For the text-containing cell, return its midpoint in [x, y] coordinate format. 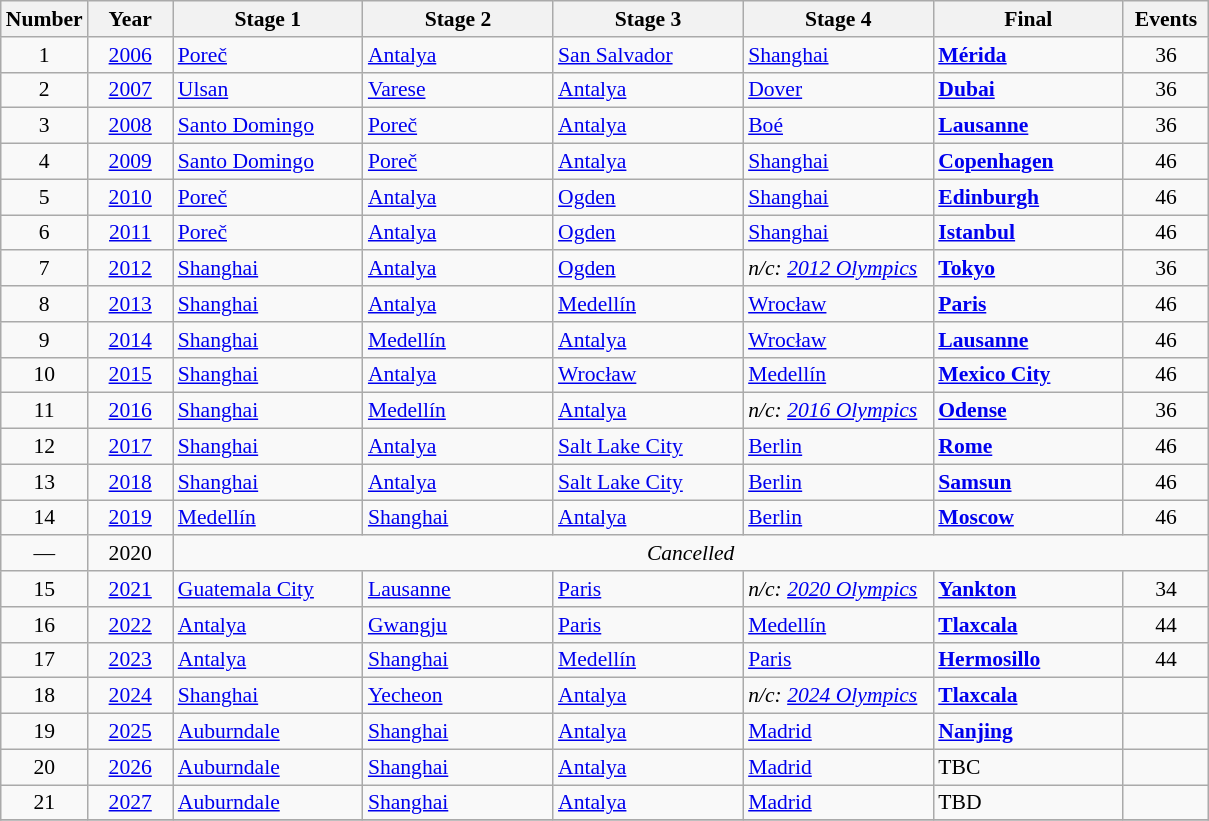
2016 [130, 411]
2024 [130, 696]
TBC [1028, 767]
17 [44, 660]
2011 [130, 233]
Guatemala City [268, 589]
n/c: 2020 Olympics [838, 589]
Dover [838, 90]
Boé [838, 126]
— [44, 554]
2007 [130, 90]
Tokyo [1028, 269]
20 [44, 767]
15 [44, 589]
2018 [130, 482]
Rome [1028, 447]
San Salvador [648, 55]
Samsun [1028, 482]
6 [44, 233]
Copenhagen [1028, 162]
3 [44, 126]
Stage 1 [268, 19]
Mexico City [1028, 375]
Edinburgh [1028, 197]
4 [44, 162]
2027 [130, 803]
Odense [1028, 411]
Hermosillo [1028, 660]
2009 [130, 162]
Cancelled [691, 554]
2 [44, 90]
10 [44, 375]
Stage 3 [648, 19]
12 [44, 447]
2026 [130, 767]
19 [44, 732]
TBD [1028, 803]
2020 [130, 554]
7 [44, 269]
Year [130, 19]
n/c: 2016 Olympics [838, 411]
Final [1028, 19]
Yankton [1028, 589]
Varese [458, 90]
2023 [130, 660]
21 [44, 803]
5 [44, 197]
n/c: 2024 Olympics [838, 696]
n/c: 2012 Olympics [838, 269]
18 [44, 696]
2021 [130, 589]
1 [44, 55]
Yecheon [458, 696]
2017 [130, 447]
34 [1166, 589]
13 [44, 482]
2014 [130, 340]
8 [44, 304]
2006 [130, 55]
9 [44, 340]
Events [1166, 19]
14 [44, 518]
Nanjing [1028, 732]
16 [44, 625]
Ulsan [268, 90]
2019 [130, 518]
11 [44, 411]
Number [44, 19]
Gwangju [458, 625]
Dubai [1028, 90]
2022 [130, 625]
Mérida [1028, 55]
Moscow [1028, 518]
2010 [130, 197]
2025 [130, 732]
2013 [130, 304]
Stage 2 [458, 19]
2015 [130, 375]
Stage 4 [838, 19]
2008 [130, 126]
Istanbul [1028, 233]
2012 [130, 269]
